For the text-containing cell, return its midpoint in [x, y] coordinate format. 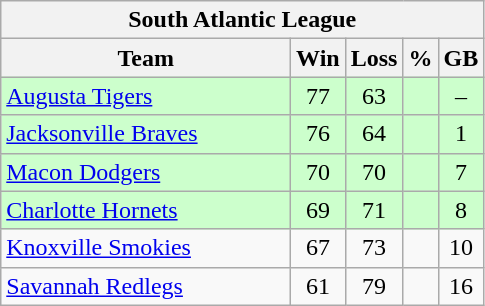
% [420, 58]
69 [318, 210]
76 [318, 134]
Savannah Redlegs [146, 286]
Jacksonville Braves [146, 134]
64 [374, 134]
71 [374, 210]
South Atlantic League [242, 20]
GB [461, 58]
67 [318, 248]
77 [318, 96]
Team [146, 58]
61 [318, 286]
79 [374, 286]
10 [461, 248]
8 [461, 210]
7 [461, 172]
Macon Dodgers [146, 172]
Loss [374, 58]
Win [318, 58]
63 [374, 96]
– [461, 96]
73 [374, 248]
Charlotte Hornets [146, 210]
1 [461, 134]
16 [461, 286]
Augusta Tigers [146, 96]
Knoxville Smokies [146, 248]
